Locate the cell with the specified text and output its (X, Y) center coordinate. 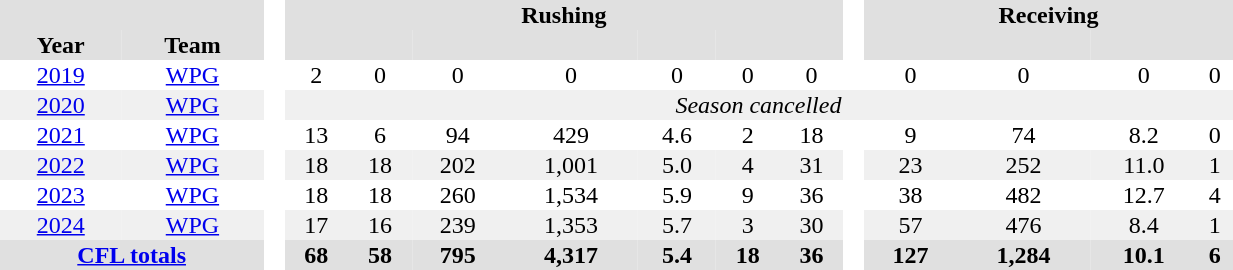
Year (61, 45)
482 (1023, 195)
3 (748, 225)
5.7 (677, 225)
2020 (61, 105)
2024 (61, 225)
1,353 (571, 225)
429 (571, 135)
1,534 (571, 195)
2019 (61, 75)
202 (458, 165)
1,001 (571, 165)
23 (910, 165)
239 (458, 225)
30 (812, 225)
10.1 (1144, 255)
68 (317, 255)
4.6 (677, 135)
1,284 (1023, 255)
252 (1023, 165)
Team (193, 45)
31 (812, 165)
5.9 (677, 195)
58 (380, 255)
11.0 (1144, 165)
74 (1023, 135)
CFL totals (132, 255)
Rushing (564, 15)
2023 (61, 195)
127 (910, 255)
16 (380, 225)
13 (317, 135)
17 (317, 225)
12.7 (1144, 195)
795 (458, 255)
2022 (61, 165)
5.0 (677, 165)
57 (910, 225)
260 (458, 195)
8.2 (1144, 135)
2021 (61, 135)
94 (458, 135)
476 (1023, 225)
Receiving (1048, 15)
5.4 (677, 255)
Season cancelled (759, 105)
4,317 (571, 255)
8.4 (1144, 225)
38 (910, 195)
